Determine the [x, y] coordinate at the center of the cell enclosing the given text.  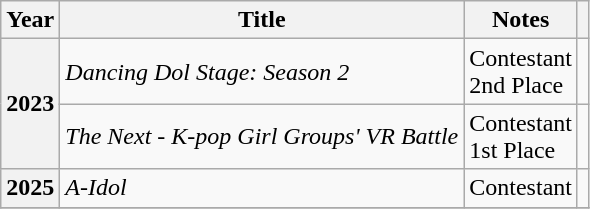
A-Idol [262, 188]
Contestant [521, 188]
Contestant2nd Place [521, 72]
The Next - K-pop Girl Groups' VR Battle [262, 136]
2023 [30, 104]
Dancing Dol Stage: Season 2 [262, 72]
Contestant1st Place [521, 136]
Year [30, 20]
2025 [30, 188]
Notes [521, 20]
Title [262, 20]
